Determine the (X, Y) coordinate at the center of the cell enclosing the given text.  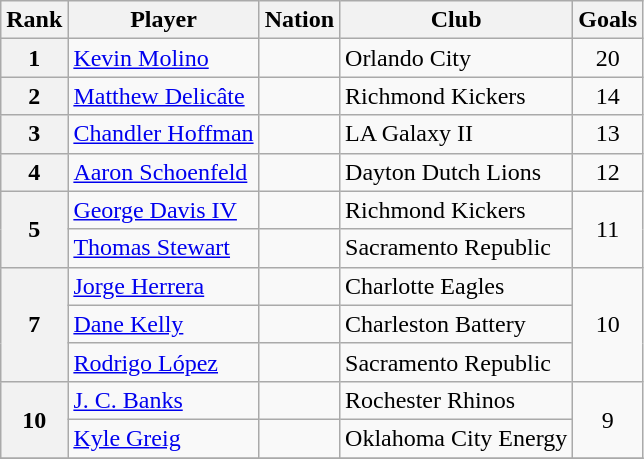
Player (164, 20)
Charleston Battery (456, 324)
Aaron Schoenfeld (164, 172)
Dane Kelly (164, 324)
11 (608, 229)
Oklahoma City Energy (456, 438)
5 (34, 229)
Charlotte Eagles (456, 286)
20 (608, 58)
9 (608, 419)
LA Galaxy II (456, 134)
Matthew Delicâte (164, 96)
14 (608, 96)
7 (34, 324)
Thomas Stewart (164, 248)
Rank (34, 20)
2 (34, 96)
Jorge Herrera (164, 286)
1 (34, 58)
Club (456, 20)
Chandler Hoffman (164, 134)
Goals (608, 20)
Kyle Greig (164, 438)
Orlando City (456, 58)
13 (608, 134)
Dayton Dutch Lions (456, 172)
12 (608, 172)
Kevin Molino (164, 58)
Rodrigo López (164, 362)
J. C. Banks (164, 400)
3 (34, 134)
4 (34, 172)
George Davis IV (164, 210)
Nation (299, 20)
Rochester Rhinos (456, 400)
